Identify which cell holds the provided text, then report its [x, y] central coordinate. 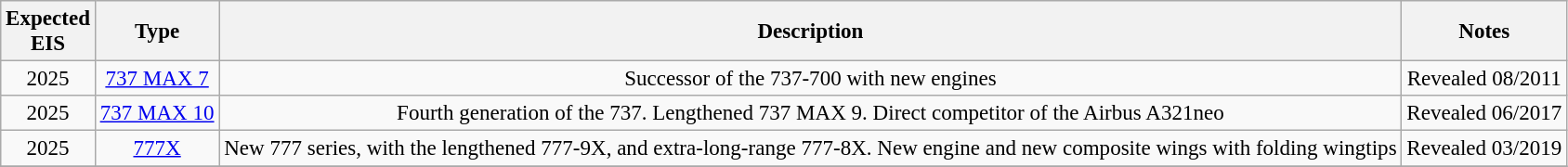
Revealed 08/2011 [1484, 79]
777X [157, 148]
Fourth generation of the 737. Lengthened 737 MAX 9. Direct competitor of the Airbus A321neo [810, 113]
Notes [1484, 32]
Successor of the 737-700 with new engines [810, 79]
Revealed 03/2019 [1484, 148]
New 777 series, with the lengthened 777-9X, and extra-long-range 777-8X. New engine and new composite wings with folding wingtips [810, 148]
Description [810, 32]
737 MAX 10 [157, 113]
Revealed 06/2017 [1484, 113]
Expected EIS [48, 32]
737 MAX 7 [157, 79]
Type [157, 32]
